Scan for the cell matching the given text and deliver its (X, Y) coordinate at center. 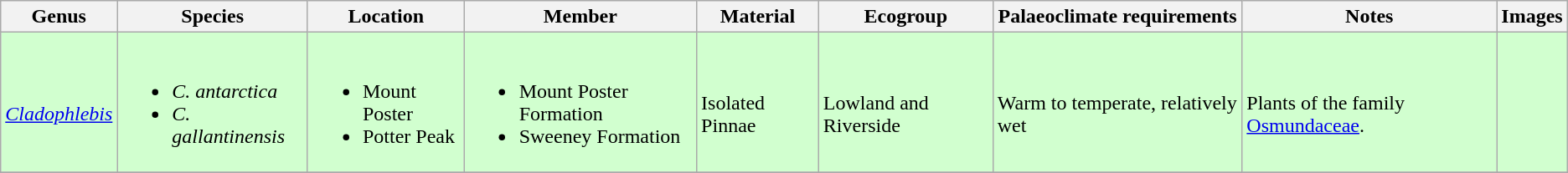
Images (1533, 17)
Member (580, 17)
Cladophlebis (59, 102)
Genus (59, 17)
Isolated Pinnae (758, 102)
Ecogroup (905, 17)
Notes (1369, 17)
Lowland and Riverside (905, 102)
Mount PosterPotter Peak (385, 102)
Plants of the family Osmundaceae. (1369, 102)
Material (758, 17)
Palaeoclimate requirements (1117, 17)
C. antarcticaC. gallantinensis (213, 102)
Warm to temperate, relatively wet (1117, 102)
Species (213, 17)
Location (385, 17)
Mount Poster FormationSweeney Formation (580, 102)
